From the cell containing the given text, extract its center point as [x, y] coordinate. 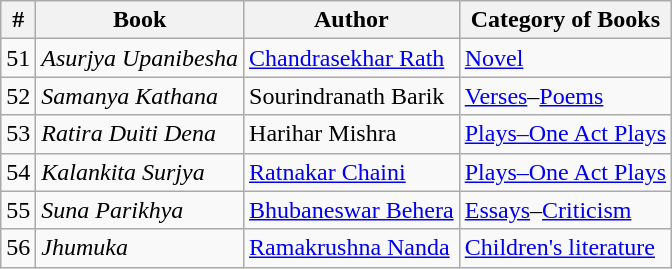
# [18, 20]
Book [140, 20]
Verses–Poems [565, 96]
52 [18, 96]
53 [18, 134]
54 [18, 172]
Category of Books [565, 20]
Suna Parikhya [140, 210]
Samanya Kathana [140, 96]
Kalankita Surjya [140, 172]
Essays–Criticism [565, 210]
Bhubaneswar Behera [352, 210]
Novel [565, 58]
Children's literature [565, 248]
55 [18, 210]
Ramakrushna Nanda [352, 248]
Sourindranath Barik [352, 96]
56 [18, 248]
Ratira Duiti Dena [140, 134]
Asurjya Upanibesha [140, 58]
Author [352, 20]
Jhumuka [140, 248]
51 [18, 58]
Chandrasekhar Rath [352, 58]
Ratnakar Chaini [352, 172]
Harihar Mishra [352, 134]
